Extract the (x, y) coordinate from the center of the cell holding the provided text.  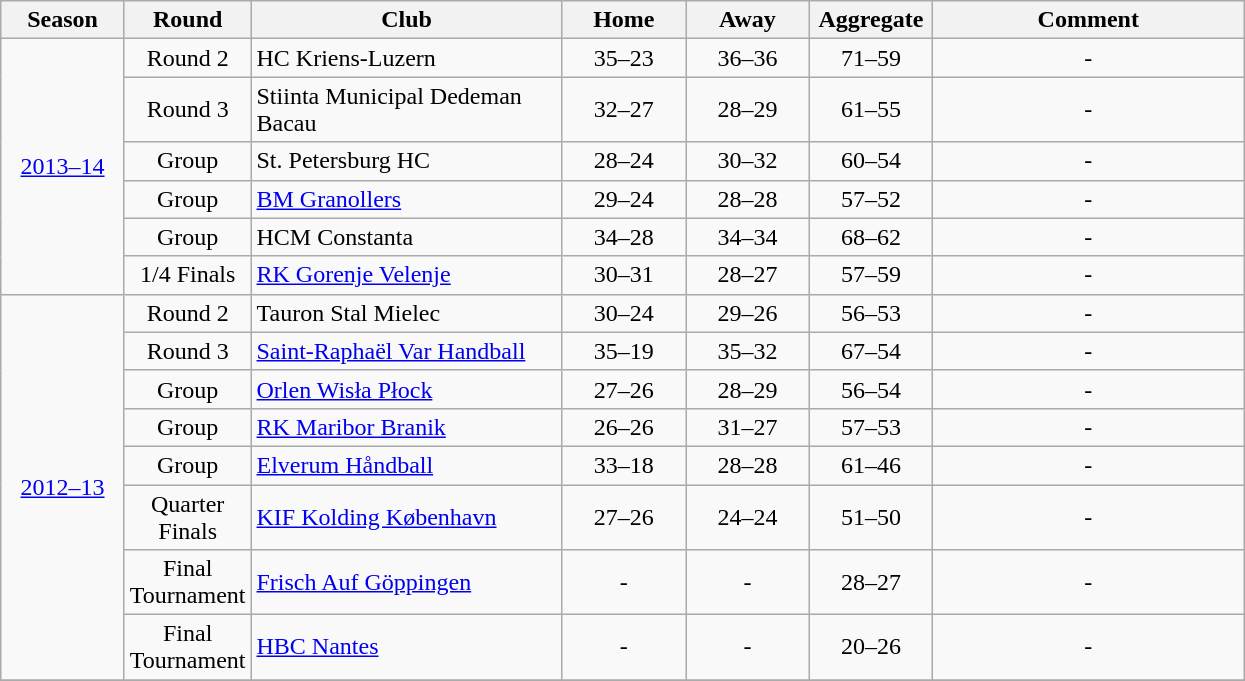
71–59 (871, 58)
26–26 (624, 427)
56–54 (871, 389)
35–23 (624, 58)
HCM Constanta (406, 237)
35–32 (748, 351)
Season (63, 20)
Away (748, 20)
34–34 (748, 237)
Tauron Stal Mielec (406, 313)
Quarter Finals (188, 516)
57–53 (871, 427)
BM Granollers (406, 199)
56–53 (871, 313)
61–46 (871, 465)
Orlen Wisła Płock (406, 389)
Saint-Raphaël Var Handball (406, 351)
30–31 (624, 275)
Stiinta Municipal Dedeman Bacau (406, 110)
60–54 (871, 161)
67–54 (871, 351)
28–24 (624, 161)
68–62 (871, 237)
2013–14 (63, 166)
32–27 (624, 110)
Comment (1088, 20)
St. Petersburg HC (406, 161)
Elverum Håndball (406, 465)
35–19 (624, 351)
1/4 Finals (188, 275)
2012–13 (63, 487)
30–24 (624, 313)
31–27 (748, 427)
Club (406, 20)
Frisch Auf Göppingen (406, 582)
33–18 (624, 465)
Home (624, 20)
KIF Kolding København (406, 516)
RK Maribor Branik (406, 427)
61–55 (871, 110)
HC Kriens-Luzern (406, 58)
30–32 (748, 161)
20–26 (871, 648)
51–50 (871, 516)
HBC Nantes (406, 648)
36–36 (748, 58)
29–26 (748, 313)
Round (188, 20)
RK Gorenje Velenje (406, 275)
Aggregate (871, 20)
29–24 (624, 199)
57–52 (871, 199)
34–28 (624, 237)
24–24 (748, 516)
57–59 (871, 275)
